Return the (x, y) coordinate for the center point of the cell that contains the specified text.  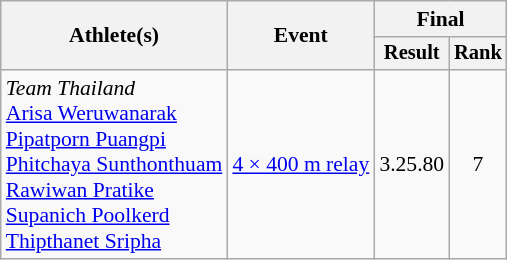
Final (440, 19)
Rank (478, 54)
Event (300, 36)
Team ThailandArisa WeruwanarakPipatporn PuangpiPhitchaya SunthonthuamRawiwan PratikeSupanich PoolkerdThipthanet Sripha (114, 164)
4 × 400 m relay (300, 164)
Athlete(s) (114, 36)
Result (412, 54)
7 (478, 164)
3.25.80 (412, 164)
